For the text-containing cell, return its midpoint in (x, y) coordinate format. 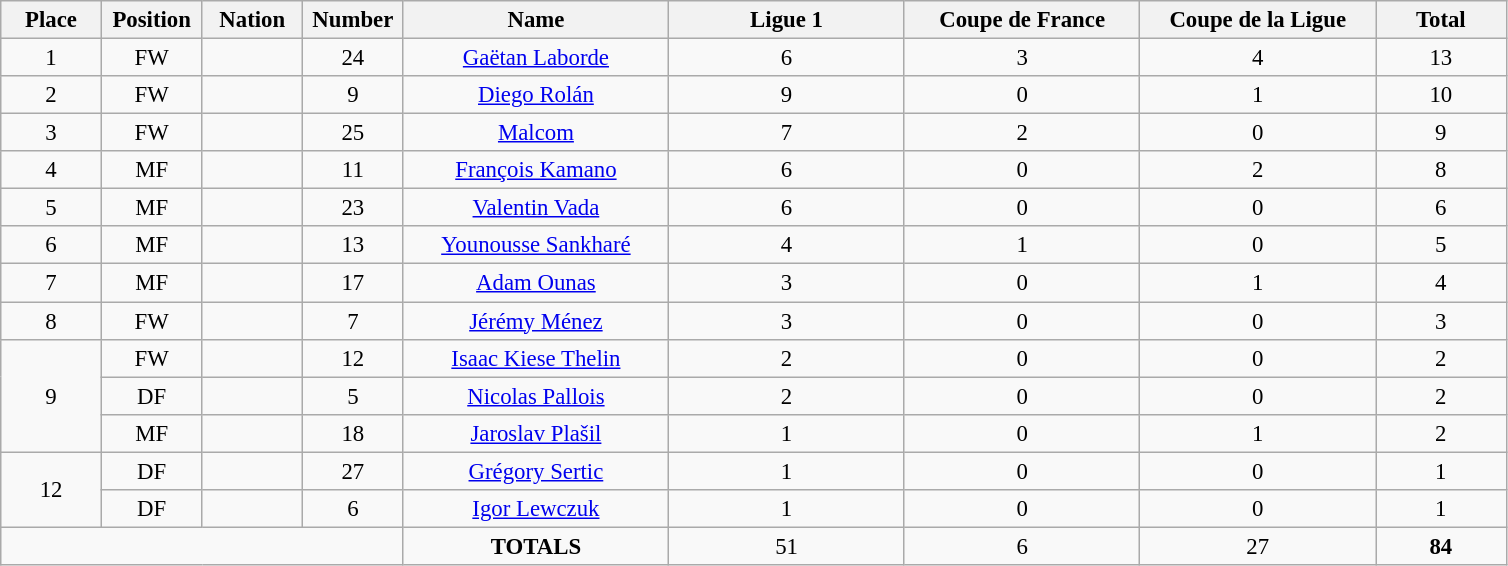
Nation (252, 20)
51 (787, 546)
Gaëtan Laborde (536, 58)
Coupe de la Ligue (1258, 20)
Igor Lewczuk (536, 509)
17 (354, 283)
25 (354, 133)
84 (1442, 546)
Ligue 1 (787, 20)
Isaac Kiese Thelin (536, 358)
Jérémy Ménez (536, 321)
Name (536, 20)
Nicolas Pallois (536, 396)
Valentin Vada (536, 208)
11 (354, 170)
TOTALS (536, 546)
Place (52, 20)
Total (1442, 20)
Position (152, 20)
Malcom (536, 133)
Diego Rolán (536, 95)
Younousse Sankharé (536, 245)
23 (354, 208)
24 (354, 58)
Adam Ounas (536, 283)
Coupe de France (1022, 20)
Number (354, 20)
Grégory Sertic (536, 471)
Jaroslav Plašil (536, 433)
10 (1442, 95)
18 (354, 433)
François Kamano (536, 170)
